Scan for the cell matching the given text and deliver its [X, Y] coordinate at center. 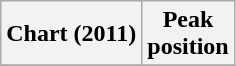
Chart (2011) [72, 34]
Peakposition [188, 34]
